Search for the cell housing the specified text and yield its (X, Y) center coordinate. 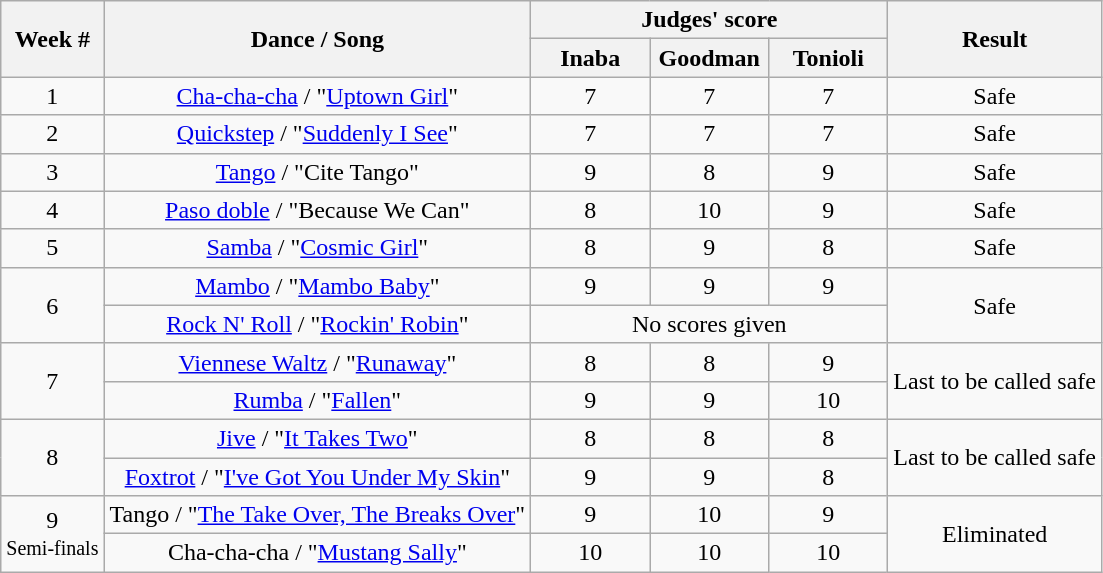
Tonioli (828, 58)
Dance / Song (318, 39)
3 (52, 172)
9Semi-finals (52, 534)
Cha-cha-cha / "Mustang Sally" (318, 553)
Quickstep / "Suddenly I See" (318, 134)
Rumba / "Fallen" (318, 400)
Result (995, 39)
No scores given (710, 324)
Cha-cha-cha / "Uptown Girl" (318, 96)
4 (52, 210)
Judges' score (710, 20)
Mambo / "Mambo Baby" (318, 286)
Foxtrot / "I've Got You Under My Skin" (318, 477)
Viennese Waltz / "Runaway" (318, 362)
Week # (52, 39)
Eliminated (995, 534)
Jive / "It Takes Two" (318, 438)
Paso doble / "Because We Can" (318, 210)
Tango / "Cite Tango" (318, 172)
1 (52, 96)
Rock N' Roll / "Rockin' Robin" (318, 324)
Inaba (590, 58)
6 (52, 305)
Goodman (710, 58)
2 (52, 134)
Samba / "Cosmic Girl" (318, 248)
Tango / "The Take Over, The Breaks Over" (318, 515)
5 (52, 248)
